Locate the cell with the specified text and output its [X, Y] center coordinate. 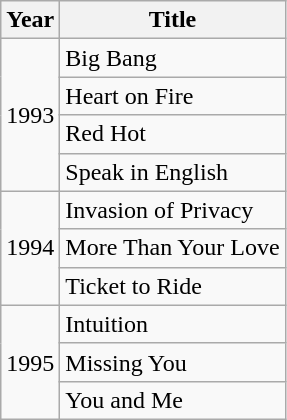
Title [172, 20]
Big Bang [172, 58]
Invasion of Privacy [172, 210]
More Than Your Love [172, 248]
Heart on Fire [172, 96]
Ticket to Ride [172, 286]
1995 [30, 362]
You and Me [172, 400]
Intuition [172, 324]
1994 [30, 248]
Year [30, 20]
1993 [30, 115]
Missing You [172, 362]
Speak in English [172, 172]
Red Hot [172, 134]
